Find where the given text appears and provide that cell's center as [X, Y] coordinate. 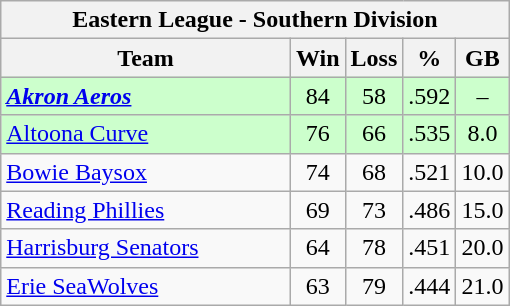
8.0 [482, 134]
.451 [430, 248]
Reading Phillies [146, 210]
GB [482, 58]
21.0 [482, 286]
58 [374, 96]
Eastern League - Southern Division [255, 20]
Bowie Baysox [146, 172]
.592 [430, 96]
Win [318, 58]
68 [374, 172]
.535 [430, 134]
% [430, 58]
Harrisburg Senators [146, 248]
.521 [430, 172]
74 [318, 172]
84 [318, 96]
64 [318, 248]
Team [146, 58]
Erie SeaWolves [146, 286]
76 [318, 134]
Altoona Curve [146, 134]
Loss [374, 58]
15.0 [482, 210]
20.0 [482, 248]
69 [318, 210]
.444 [430, 286]
63 [318, 286]
.486 [430, 210]
79 [374, 286]
10.0 [482, 172]
66 [374, 134]
– [482, 96]
Akron Aeros [146, 96]
73 [374, 210]
78 [374, 248]
